Scan for the cell matching the given text and deliver its [x, y] coordinate at center. 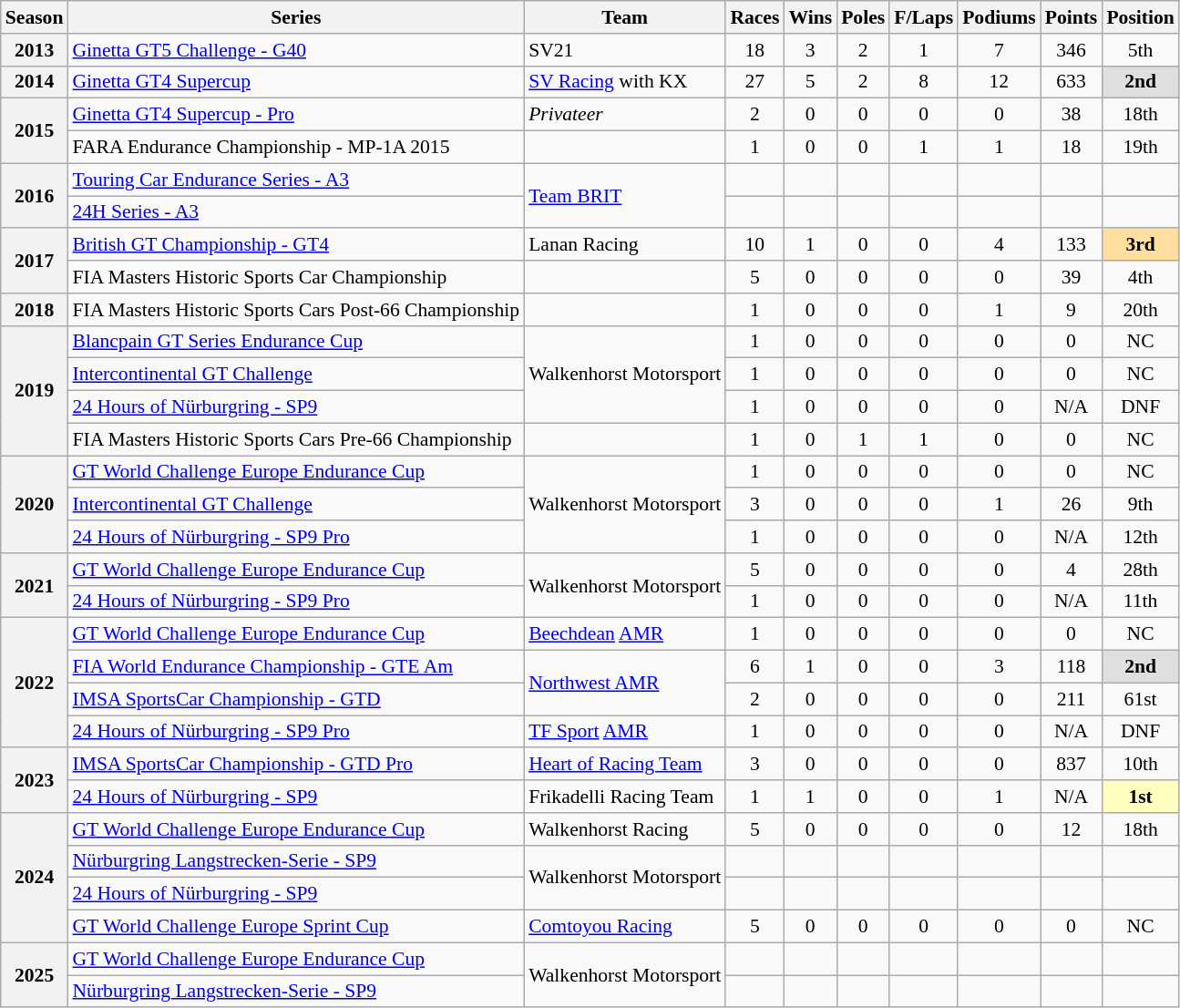
9th [1140, 505]
Ginetta GT4 Supercup - Pro [295, 115]
2013 [35, 50]
2019 [35, 390]
GT World Challenge Europe Sprint Cup [295, 927]
20th [1140, 310]
Frikadelli Racing Team [625, 797]
2018 [35, 310]
1st [1140, 797]
2017 [35, 261]
Races [754, 17]
211 [1072, 699]
Wins [810, 17]
FIA Masters Historic Sports Cars Post-66 Championship [295, 310]
346 [1072, 50]
133 [1072, 245]
Poles [863, 17]
2015 [35, 131]
Position [1140, 17]
27 [754, 82]
2023 [35, 780]
Heart of Racing Team [625, 765]
11th [1140, 602]
FIA Masters Historic Sports Cars Pre-66 Championship [295, 439]
2024 [35, 878]
FARA Endurance Championship - MP-1A 2015 [295, 148]
26 [1072, 505]
12th [1140, 537]
2020 [35, 505]
38 [1072, 115]
10 [754, 245]
9 [1072, 310]
TF Sport AMR [625, 732]
4th [1140, 277]
118 [1072, 667]
633 [1072, 82]
Privateer [625, 115]
Team BRIT [625, 195]
Season [35, 17]
61st [1140, 699]
FIA World Endurance Championship - GTE Am [295, 667]
SV21 [625, 50]
2016 [35, 195]
5th [1140, 50]
837 [1072, 765]
39 [1072, 277]
Points [1072, 17]
3rd [1140, 245]
Ginetta GT4 Supercup [295, 82]
Series [295, 17]
7 [999, 50]
Walkenhorst Racing [625, 829]
19th [1140, 148]
Blancpain GT Series Endurance Cup [295, 342]
Northwest AMR [625, 684]
24H Series - A3 [295, 212]
2014 [35, 82]
2021 [35, 585]
Podiums [999, 17]
F/Laps [924, 17]
Lanan Racing [625, 245]
Ginetta GT5 Challenge - G40 [295, 50]
British GT Championship - GT4 [295, 245]
28th [1140, 570]
2025 [35, 975]
Comtoyou Racing [625, 927]
Team [625, 17]
IMSA SportsCar Championship - GTD [295, 699]
FIA Masters Historic Sports Car Championship [295, 277]
Touring Car Endurance Series - A3 [295, 180]
6 [754, 667]
SV Racing with KX [625, 82]
2022 [35, 683]
10th [1140, 765]
8 [924, 82]
Beechdean AMR [625, 634]
IMSA SportsCar Championship - GTD Pro [295, 765]
